Pinpoint the cell where the given text exists, returning its (X, Y) midpoint coordinate. 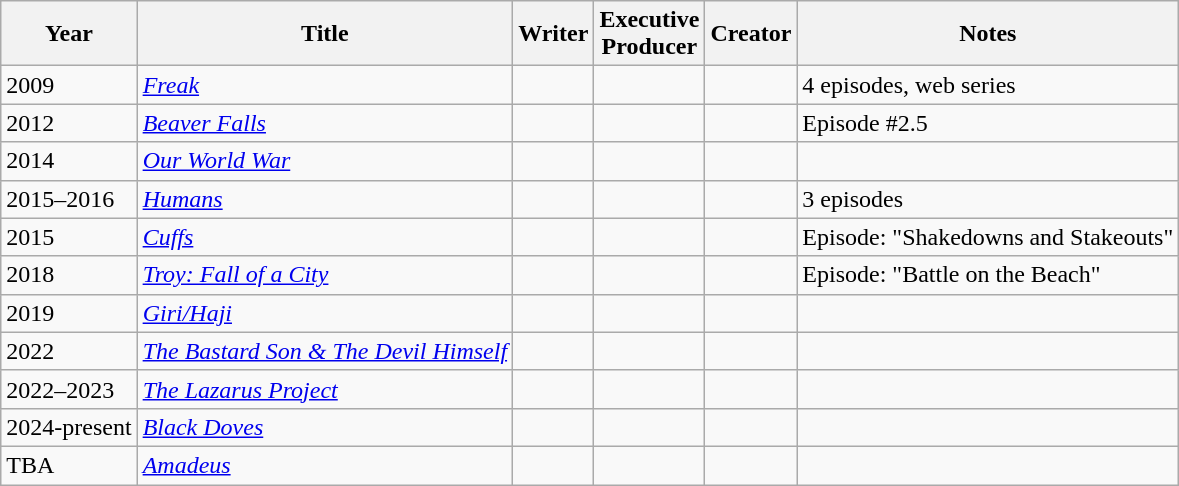
Humans (324, 199)
Our World War (324, 161)
Episode #2.5 (988, 123)
Amadeus (324, 465)
2012 (69, 123)
2015–2016 (69, 199)
Writer (554, 34)
4 episodes, web series (988, 85)
Black Doves (324, 427)
Episode: "Battle on the Beach" (988, 275)
The Lazarus Project (324, 389)
3 episodes (988, 199)
Troy: Fall of a City (324, 275)
The Bastard Son & The Devil Himself (324, 351)
Episode: "Shakedowns and Stakeouts" (988, 237)
2019 (69, 313)
Freak (324, 85)
Giri/Haji (324, 313)
Creator (751, 34)
Title (324, 34)
2022 (69, 351)
Beaver Falls (324, 123)
2024-present (69, 427)
2015 (69, 237)
2009 (69, 85)
2022–2023 (69, 389)
Cuffs (324, 237)
Year (69, 34)
2018 (69, 275)
TBA (69, 465)
ExecutiveProducer (650, 34)
2014 (69, 161)
Notes (988, 34)
